Identify which cell holds the provided text, then report its [x, y] central coordinate. 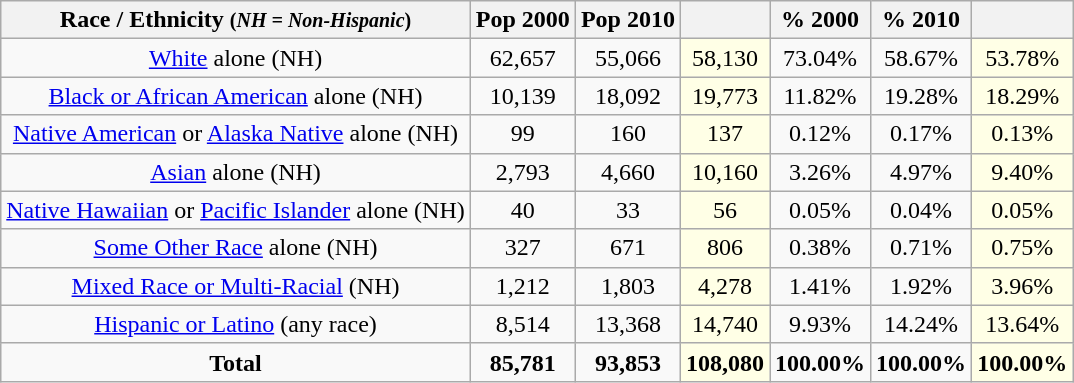
0.12% [820, 134]
% 2000 [820, 20]
Black or African American alone (NH) [236, 96]
Asian alone (NH) [236, 172]
10,160 [724, 172]
73.04% [820, 58]
13.64% [1022, 324]
0.17% [922, 134]
9.93% [820, 324]
13,368 [628, 324]
Hispanic or Latino (any race) [236, 324]
11.82% [820, 96]
Total [236, 362]
671 [628, 248]
Mixed Race or Multi-Racial (NH) [236, 286]
0.13% [1022, 134]
58,130 [724, 58]
0.75% [1022, 248]
4,278 [724, 286]
9.40% [1022, 172]
99 [522, 134]
56 [724, 210]
3.26% [820, 172]
806 [724, 248]
1,803 [628, 286]
1.92% [922, 286]
1,212 [522, 286]
14,740 [724, 324]
40 [522, 210]
18.29% [1022, 96]
18,092 [628, 96]
19,773 [724, 96]
0.04% [922, 210]
0.71% [922, 248]
53.78% [1022, 58]
4.97% [922, 172]
62,657 [522, 58]
14.24% [922, 324]
327 [522, 248]
2,793 [522, 172]
19.28% [922, 96]
85,781 [522, 362]
Pop 2010 [628, 20]
4,660 [628, 172]
Native Hawaiian or Pacific Islander alone (NH) [236, 210]
Pop 2000 [522, 20]
Race / Ethnicity (NH = Non-Hispanic) [236, 20]
160 [628, 134]
55,066 [628, 58]
1.41% [820, 286]
8,514 [522, 324]
0.38% [820, 248]
33 [628, 210]
Native American or Alaska Native alone (NH) [236, 134]
White alone (NH) [236, 58]
3.96% [1022, 286]
108,080 [724, 362]
Some Other Race alone (NH) [236, 248]
93,853 [628, 362]
58.67% [922, 58]
% 2010 [922, 20]
137 [724, 134]
10,139 [522, 96]
